Output the [X, Y] coordinate of the center of the cell containing the given text.  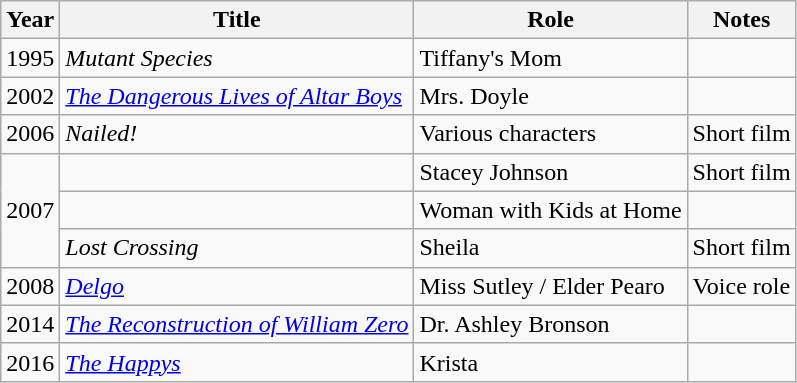
The Reconstruction of William Zero [237, 324]
Dr. Ashley Bronson [550, 324]
1995 [30, 58]
Mrs. Doyle [550, 96]
Year [30, 20]
Various characters [550, 134]
Title [237, 20]
Woman with Kids at Home [550, 210]
Delgo [237, 286]
The Dangerous Lives of Altar Boys [237, 96]
2008 [30, 286]
2016 [30, 362]
The Happys [237, 362]
2002 [30, 96]
2006 [30, 134]
2007 [30, 210]
Stacey Johnson [550, 172]
Nailed! [237, 134]
Krista [550, 362]
Role [550, 20]
Miss Sutley / Elder Pearo [550, 286]
Sheila [550, 248]
Tiffany's Mom [550, 58]
Lost Crossing [237, 248]
Notes [742, 20]
Mutant Species [237, 58]
Voice role [742, 286]
2014 [30, 324]
